Pinpoint the cell where the given text exists, returning its (x, y) midpoint coordinate. 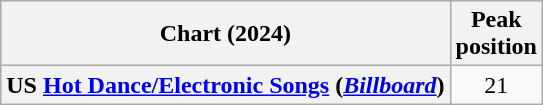
Peakposition (496, 34)
Chart (2024) (226, 34)
21 (496, 85)
US Hot Dance/Electronic Songs (Billboard) (226, 85)
